Extract the (X, Y) coordinate from the center of the cell holding the provided text.  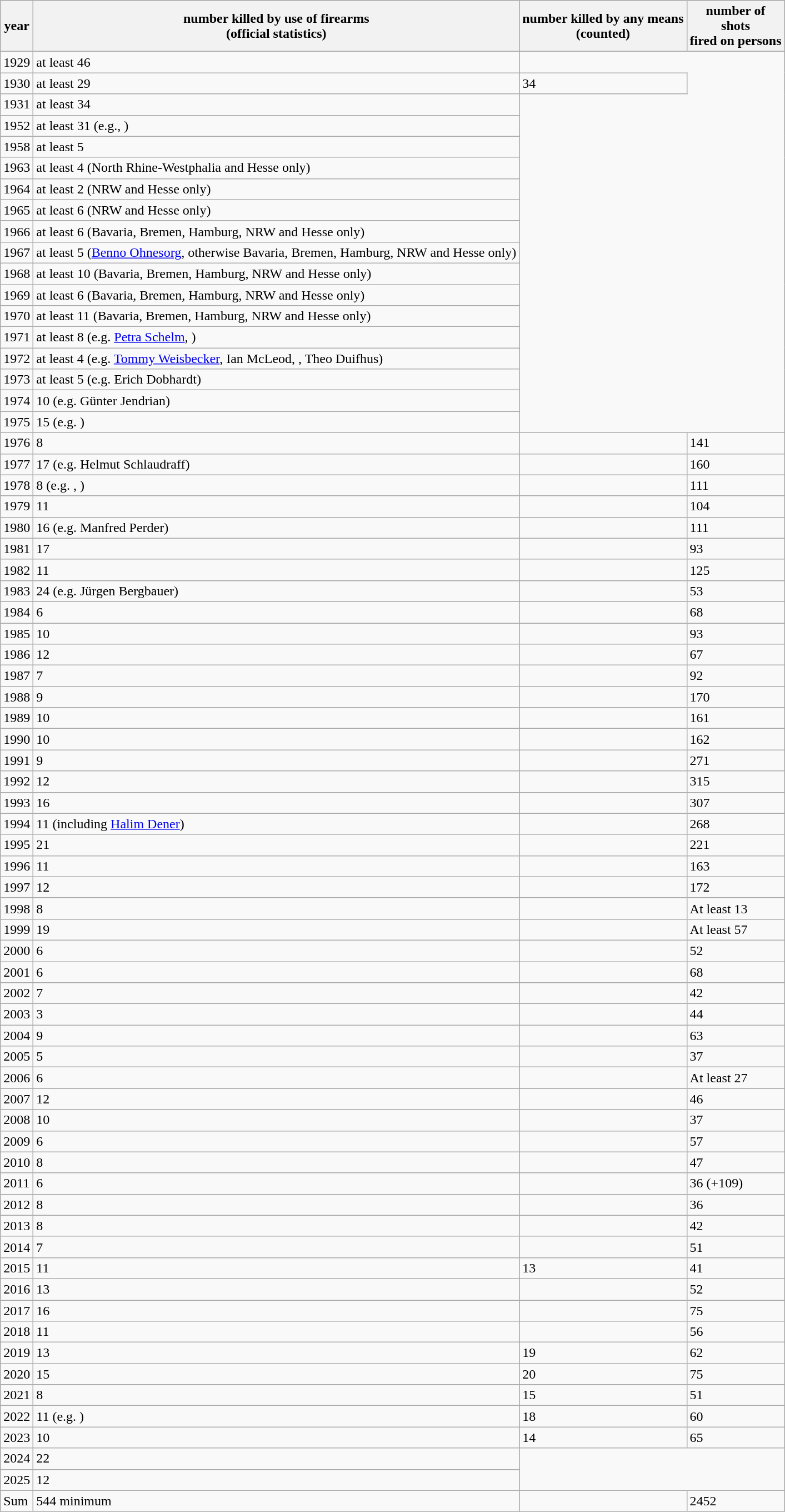
1982 (17, 570)
1974 (17, 401)
2000 (17, 951)
2016 (17, 1289)
47 (736, 1162)
1958 (17, 147)
2006 (17, 1078)
2007 (17, 1099)
1986 (17, 655)
2452 (736, 1501)
at least 11 (Bavaria, Bremen, Hamburg, NRW and Hesse only) (277, 316)
57 (736, 1141)
1968 (17, 273)
161 (736, 718)
160 (736, 464)
1994 (17, 824)
11 (e.g. ) (277, 1416)
1988 (17, 697)
1971 (17, 337)
1992 (17, 782)
67 (736, 655)
1975 (17, 422)
5 (277, 1057)
2004 (17, 1036)
1999 (17, 929)
3 (277, 1014)
170 (736, 697)
15 (e.g. ) (277, 422)
1990 (17, 739)
2015 (17, 1268)
24 (e.g. Jürgen Bergbauer) (277, 591)
1985 (17, 633)
1989 (17, 718)
1970 (17, 316)
53 (736, 591)
62 (736, 1353)
44 (736, 1014)
8 (e.g. , ) (277, 485)
271 (736, 760)
1980 (17, 528)
number killed by use of firearms(official statistics) (277, 26)
34 (603, 83)
2019 (17, 1353)
1973 (17, 380)
1929 (17, 62)
at least 10 (Bavaria, Bremen, Hamburg, NRW and Hesse only) (277, 273)
number killed by any means(counted) (603, 26)
141 (736, 443)
At least 13 (736, 908)
1967 (17, 252)
2010 (17, 1162)
22 (277, 1459)
172 (736, 887)
at least 5 (Benno Ohnesorg, otherwise Bavaria, Bremen, Hamburg, NRW and Hesse only) (277, 252)
18 (603, 1416)
1931 (17, 105)
60 (736, 1416)
1972 (17, 359)
at least 5 (277, 147)
56 (736, 1332)
268 (736, 824)
125 (736, 570)
2002 (17, 993)
315 (736, 782)
at least 4 (e.g. Tommy Weisbecker, Ian McLeod, , Theo Duifhus) (277, 359)
21 (277, 845)
1995 (17, 845)
2013 (17, 1226)
1998 (17, 908)
20 (603, 1374)
number ofshots fired on persons (736, 26)
at least 5 (e.g. Erich Dobhardt) (277, 380)
at least 34 (277, 105)
1965 (17, 210)
1984 (17, 612)
1991 (17, 760)
2024 (17, 1459)
year (17, 26)
63 (736, 1036)
221 (736, 845)
2012 (17, 1205)
At least 57 (736, 929)
2009 (17, 1141)
1964 (17, 189)
1979 (17, 506)
2011 (17, 1183)
at least 8 (e.g. Petra Schelm, ) (277, 337)
307 (736, 803)
1983 (17, 591)
92 (736, 676)
1963 (17, 168)
2023 (17, 1438)
At least 27 (736, 1078)
at least 29 (277, 83)
36 (736, 1205)
Sum (17, 1501)
41 (736, 1268)
2017 (17, 1310)
1996 (17, 866)
1930 (17, 83)
163 (736, 866)
at least 6 (NRW and Hesse only) (277, 210)
14 (603, 1438)
17 (e.g. Helmut Schlaudraff) (277, 464)
1978 (17, 485)
2001 (17, 972)
at least 46 (277, 62)
2020 (17, 1374)
2005 (17, 1057)
1981 (17, 549)
1952 (17, 126)
2021 (17, 1395)
at least 2 (NRW and Hesse only) (277, 189)
1987 (17, 676)
104 (736, 506)
1969 (17, 295)
1976 (17, 443)
1993 (17, 803)
2018 (17, 1332)
16 (e.g. Manfred Perder) (277, 528)
2014 (17, 1247)
544 minimum (277, 1501)
162 (736, 739)
1977 (17, 464)
1966 (17, 231)
1997 (17, 887)
2022 (17, 1416)
46 (736, 1099)
2003 (17, 1014)
36 (+109) (736, 1183)
11 (including Halim Dener) (277, 824)
10 (e.g. Günter Jendrian) (277, 401)
2025 (17, 1480)
at least 31 (e.g., ) (277, 126)
65 (736, 1438)
2008 (17, 1120)
17 (277, 549)
at least 4 (North Rhine-Westphalia and Hesse only) (277, 168)
